Capture the cell that displays the provided text and extract its [X, Y] central coordinate. 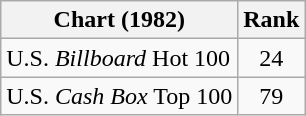
Chart (1982) [120, 20]
24 [272, 58]
U.S. Cash Box Top 100 [120, 96]
U.S. Billboard Hot 100 [120, 58]
79 [272, 96]
Rank [272, 20]
